Extract the (X, Y) coordinate from the center of the cell holding the provided text.  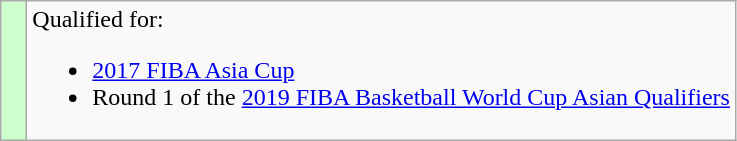
Qualified for:2017 FIBA Asia CupRound 1 of the 2019 FIBA Basketball World Cup Asian Qualifiers (382, 71)
